From the cell containing the given text, extract its center point as (x, y) coordinate. 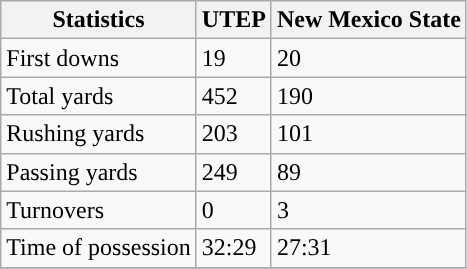
Passing yards (99, 172)
First downs (99, 58)
0 (234, 210)
101 (368, 134)
Total yards (99, 96)
249 (234, 172)
New Mexico State (368, 20)
Rushing yards (99, 134)
3 (368, 210)
203 (234, 134)
Statistics (99, 20)
190 (368, 96)
27:31 (368, 248)
Turnovers (99, 210)
452 (234, 96)
Time of possession (99, 248)
19 (234, 58)
32:29 (234, 248)
UTEP (234, 20)
89 (368, 172)
20 (368, 58)
